Determine the [x, y] coordinate at the center of the cell enclosing the given text.  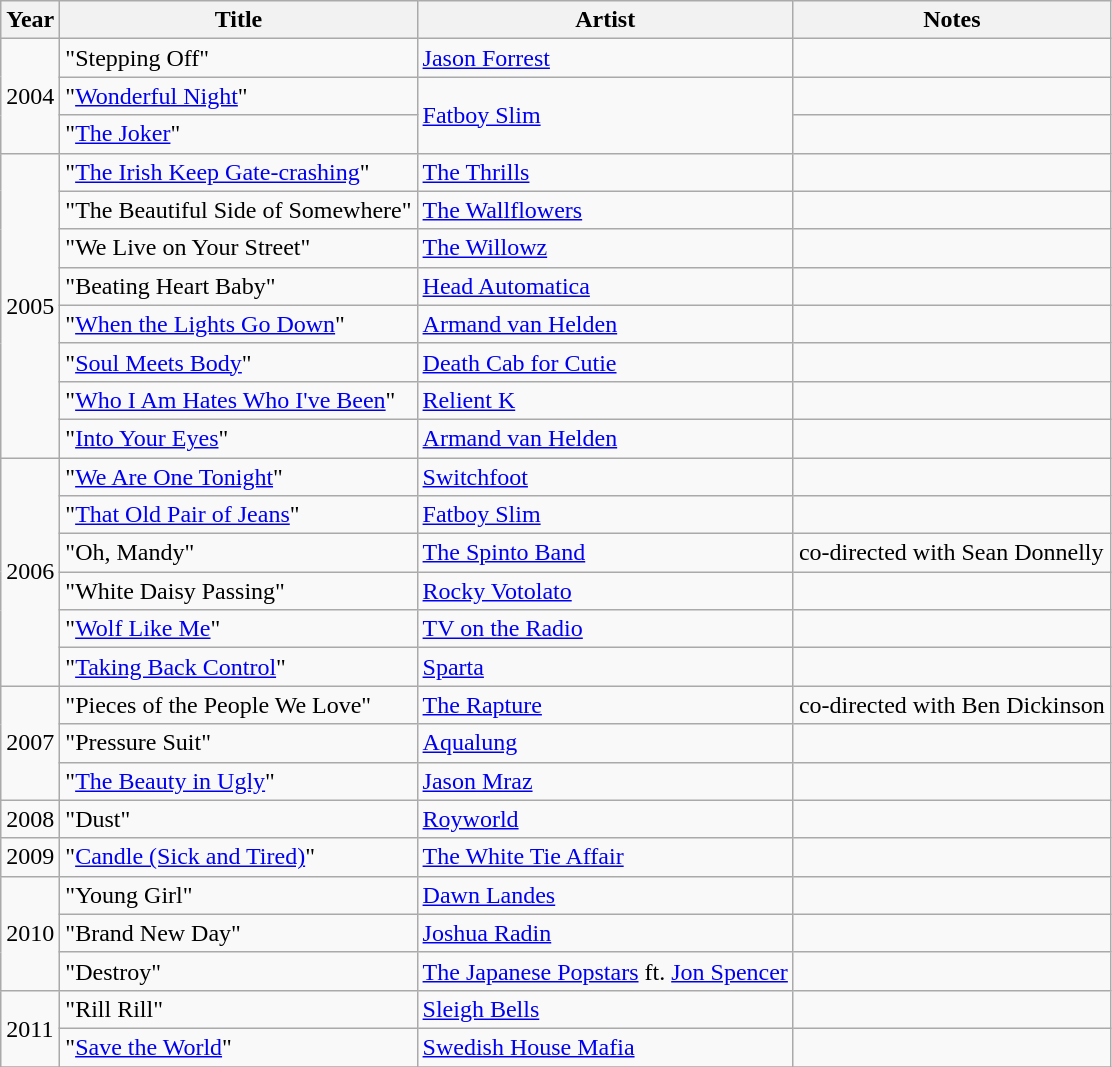
The Rapture [605, 705]
"The Irish Keep Gate-crashing" [238, 172]
"Candle (Sick and Tired)" [238, 857]
"Beating Heart Baby" [238, 286]
Head Automatica [605, 286]
The Spinto Band [605, 553]
co-directed with Sean Donnelly [952, 553]
Sparta [605, 667]
"The Joker" [238, 134]
"We Live on Your Street" [238, 248]
Swedish House Mafia [605, 1047]
"Pieces of the People We Love" [238, 705]
"Young Girl" [238, 895]
"We Are One Tonight" [238, 477]
Rocky Votolato [605, 591]
"Wolf Like Me" [238, 629]
2007 [30, 743]
Year [30, 20]
The White Tie Affair [605, 857]
Jason Mraz [605, 781]
"That Old Pair of Jeans" [238, 515]
Artist [605, 20]
"Dust" [238, 819]
2009 [30, 857]
2005 [30, 305]
The Thrills [605, 172]
The Willowz [605, 248]
"Taking Back Control" [238, 667]
Aqualung [605, 743]
The Japanese Popstars ft. Jon Spencer [605, 971]
"White Daisy Passing" [238, 591]
Jason Forrest [605, 58]
"Pressure Suit" [238, 743]
"Save the World" [238, 1047]
Joshua Radin [605, 933]
Switchfoot [605, 477]
"Destroy" [238, 971]
"The Beauty in Ugly" [238, 781]
2008 [30, 819]
Royworld [605, 819]
Sleigh Bells [605, 1009]
"Into Your Eyes" [238, 438]
Relient K [605, 400]
Title [238, 20]
"The Beautiful Side of Somewhere" [238, 210]
2010 [30, 933]
"When the Lights Go Down" [238, 324]
"Brand New Day" [238, 933]
"Stepping Off" [238, 58]
"Wonderful Night" [238, 96]
"Who I Am Hates Who I've Been" [238, 400]
"Rill Rill" [238, 1009]
2004 [30, 96]
TV on the Radio [605, 629]
Notes [952, 20]
2006 [30, 572]
2011 [30, 1028]
Dawn Landes [605, 895]
co-directed with Ben Dickinson [952, 705]
"Oh, Mandy" [238, 553]
The Wallflowers [605, 210]
"Soul Meets Body" [238, 362]
Death Cab for Cutie [605, 362]
